Find where the given text appears and provide that cell's center as [x, y] coordinate. 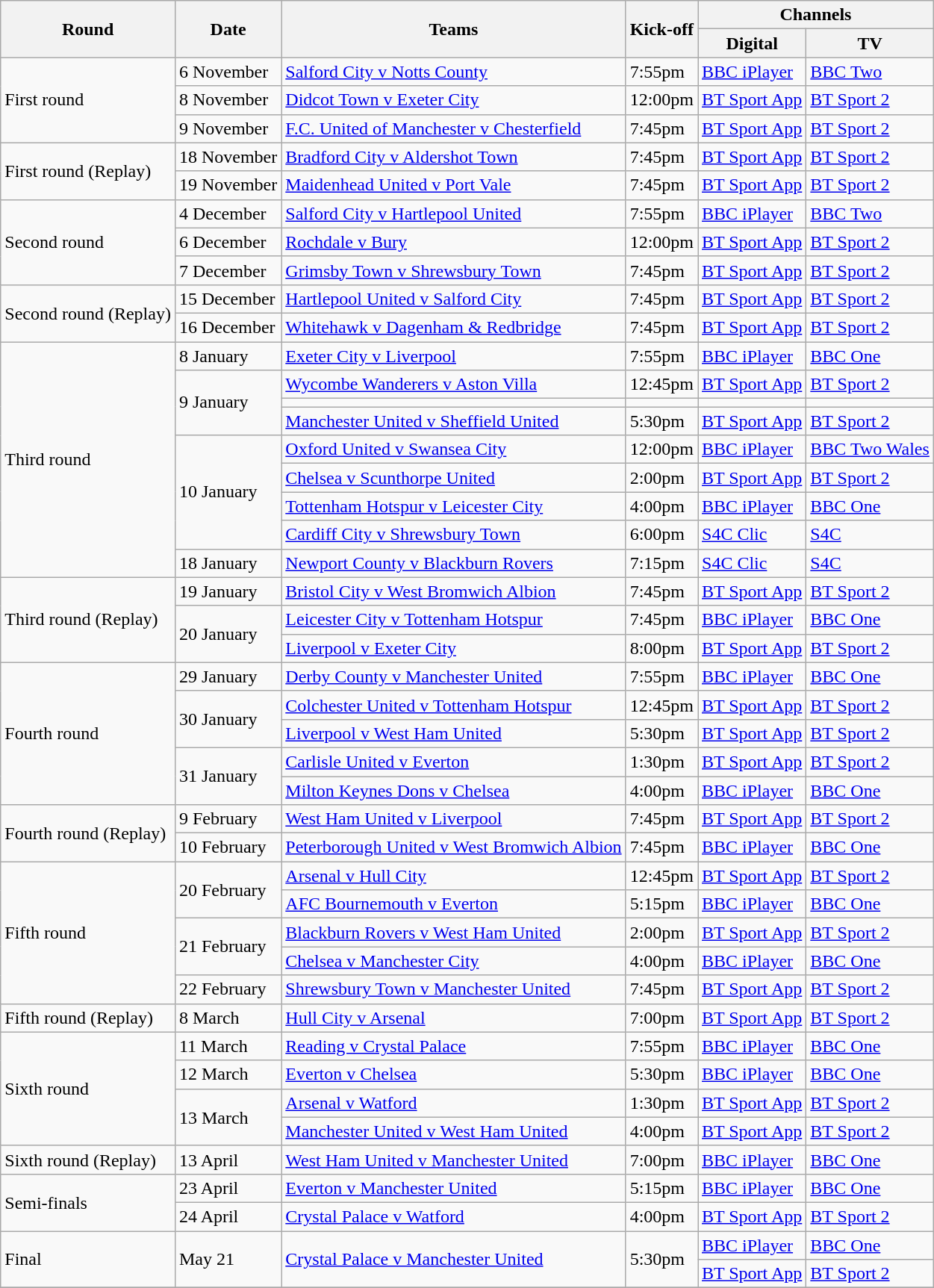
Third round [88, 460]
Fourth round [88, 733]
Crystal Palace v Watford [454, 1216]
Rochdale v Bury [454, 242]
BBC Two Wales [871, 449]
Third round (Replay) [88, 620]
Bradford City v Aldershot Town [454, 157]
Salford City v Notts County [454, 72]
Exeter City v Liverpool [454, 356]
Digital [751, 43]
Chelsea v Scunthorpe United [454, 478]
15 December [228, 299]
First round [88, 100]
Cardiff City v Shrewsbury Town [454, 535]
AFC Bournemouth v Everton [454, 904]
Semi-finals [88, 1202]
9 January [228, 403]
29 January [228, 676]
10 January [228, 492]
Maidenhead United v Port Vale [454, 185]
22 February [228, 989]
May 21 [228, 1259]
Whitehawk v Dagenham & Redbridge [454, 327]
Sixth round [88, 1089]
Teams [454, 29]
13 March [228, 1117]
19 January [228, 591]
16 December [228, 327]
18 January [228, 563]
Chelsea v Manchester City [454, 961]
First round (Replay) [88, 171]
Channels [815, 15]
Salford City v Hartlepool United [454, 214]
23 April [228, 1188]
6:00pm [661, 535]
8:00pm [661, 648]
Sixth round (Replay) [88, 1160]
West Ham United v Liverpool [454, 819]
12 March [228, 1074]
8 November [228, 100]
Peterborough United v West Bromwich Albion [454, 847]
Carlisle United v Everton [454, 762]
24 April [228, 1216]
Crystal Palace v Manchester United [454, 1259]
Tottenham Hotspur v Leicester City [454, 506]
Fourth round (Replay) [88, 833]
Final [88, 1259]
20 January [228, 634]
Manchester United v Sheffield United [454, 421]
6 November [228, 72]
30 January [228, 719]
6 December [228, 242]
20 February [228, 890]
Date [228, 29]
31 January [228, 776]
F.C. United of Manchester v Chesterfield [454, 128]
Second round (Replay) [88, 313]
10 February [228, 847]
Newport County v Blackburn Rovers [454, 563]
Liverpool v Exeter City [454, 648]
Round [88, 29]
8 January [228, 356]
West Ham United v Manchester United [454, 1160]
Everton v Chelsea [454, 1074]
8 March [228, 1018]
Everton v Manchester United [454, 1188]
Colchester United v Tottenham Hotspur [454, 705]
Milton Keynes Dons v Chelsea [454, 791]
Fifth round (Replay) [88, 1018]
7:15pm [661, 563]
7 December [228, 270]
Leicester City v Tottenham Hotspur [454, 620]
Derby County v Manchester United [454, 676]
13 April [228, 1160]
Wycombe Wanderers v Aston Villa [454, 385]
Shrewsbury Town v Manchester United [454, 989]
Second round [88, 242]
4 December [228, 214]
Fifth round [88, 933]
Arsenal v Hull City [454, 876]
TV [871, 43]
Oxford United v Swansea City [454, 449]
Liverpool v West Ham United [454, 733]
Arsenal v Watford [454, 1103]
Didcot Town v Exeter City [454, 100]
18 November [228, 157]
Kick-off [661, 29]
Hull City v Arsenal [454, 1018]
Grimsby Town v Shrewsbury Town [454, 270]
Reading v Crystal Palace [454, 1046]
Manchester United v West Ham United [454, 1131]
Blackburn Rovers v West Ham United [454, 933]
11 March [228, 1046]
9 February [228, 819]
21 February [228, 947]
Hartlepool United v Salford City [454, 299]
Bristol City v West Bromwich Albion [454, 591]
19 November [228, 185]
9 November [228, 128]
